Return (X, Y) of the center of cell containing provided text 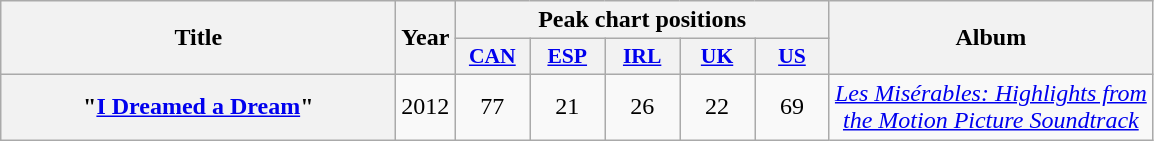
26 (642, 106)
Year (426, 38)
Title (198, 38)
69 (792, 106)
IRL (642, 57)
Les Misérables: Highlights fromthe Motion Picture Soundtrack (990, 106)
77 (492, 106)
22 (718, 106)
"I Dreamed a Dream" (198, 106)
ESP (568, 57)
US (792, 57)
UK (718, 57)
2012 (426, 106)
Peak chart positions (642, 20)
CAN (492, 57)
21 (568, 106)
Album (990, 38)
